Detect which cell encompasses the target text, then output its (x, y) center coordinate. 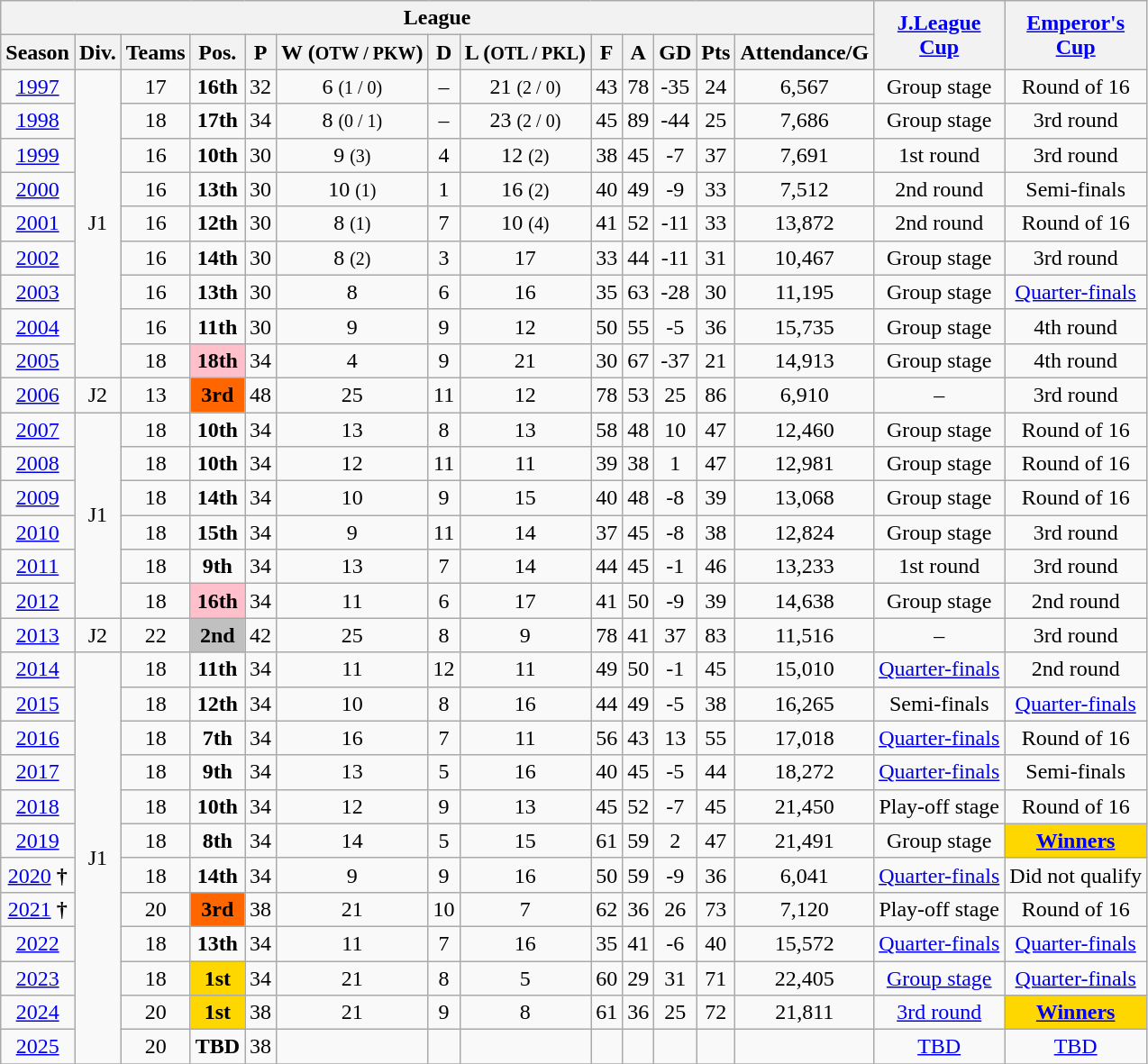
58 (607, 430)
15th (217, 532)
21,450 (805, 806)
21,491 (805, 841)
8 (2) (352, 258)
2020 † (38, 875)
2019 (38, 841)
7th (217, 738)
53 (638, 395)
2025 (38, 1047)
6,041 (805, 875)
3 (443, 258)
2003 (38, 292)
1998 (38, 121)
9 (3) (352, 155)
12,460 (805, 430)
13,233 (805, 567)
32 (261, 86)
2004 (38, 326)
26 (676, 909)
Emperor'sCup (1076, 35)
-28 (676, 292)
10 (4) (525, 223)
12,981 (805, 464)
15,010 (805, 669)
18th (217, 360)
67 (638, 360)
Attendance/G (805, 52)
13,068 (805, 498)
2006 (38, 395)
21 (2 / 0) (525, 86)
16,265 (805, 704)
6 (1 / 0) (352, 86)
42 (261, 635)
2018 (38, 806)
2024 (38, 1013)
23 (2 / 0) (525, 121)
2010 (38, 532)
Pos. (217, 52)
18,272 (805, 772)
W (OTW / PKW) (352, 52)
2014 (38, 669)
8th (217, 841)
10,467 (805, 258)
63 (638, 292)
1997 (38, 86)
GD (676, 52)
2021 † (38, 909)
2016 (38, 738)
14,638 (805, 601)
-37 (676, 360)
Did not qualify (1076, 875)
6,910 (805, 395)
Teams (155, 52)
7,691 (805, 155)
22,405 (805, 978)
Pts (715, 52)
Div. (97, 52)
2005 (38, 360)
League (438, 18)
83 (715, 635)
72 (715, 1013)
D (443, 52)
7,120 (805, 909)
2000 (38, 189)
16 (2) (525, 189)
60 (607, 978)
2011 (38, 567)
22 (155, 635)
2022 (38, 943)
2nd (217, 635)
6,567 (805, 86)
89 (638, 121)
2013 (38, 635)
A (638, 52)
14,913 (805, 360)
2007 (38, 430)
2015 (38, 704)
10 (1) (352, 189)
21,811 (805, 1013)
F (607, 52)
12,824 (805, 532)
11,195 (805, 292)
2023 (38, 978)
7,686 (805, 121)
-6 (676, 943)
8 (1) (352, 223)
-35 (676, 86)
46 (715, 567)
7,512 (805, 189)
L (OTL / PKL) (525, 52)
24 (715, 86)
11,516 (805, 635)
13,872 (805, 223)
P (261, 52)
8 (0 / 1) (352, 121)
62 (607, 909)
1999 (38, 155)
2017 (38, 772)
73 (715, 909)
J.LeagueCup (939, 35)
56 (607, 738)
2002 (38, 258)
86 (715, 395)
17th (217, 121)
2008 (38, 464)
2012 (38, 601)
15,572 (805, 943)
71 (715, 978)
12 (2) (525, 155)
2009 (38, 498)
29 (638, 978)
2 (676, 841)
Season (38, 52)
-44 (676, 121)
2001 (38, 223)
15,735 (805, 326)
17,018 (805, 738)
